Extract the [x, y] coordinate from the center of the cell holding the provided text.  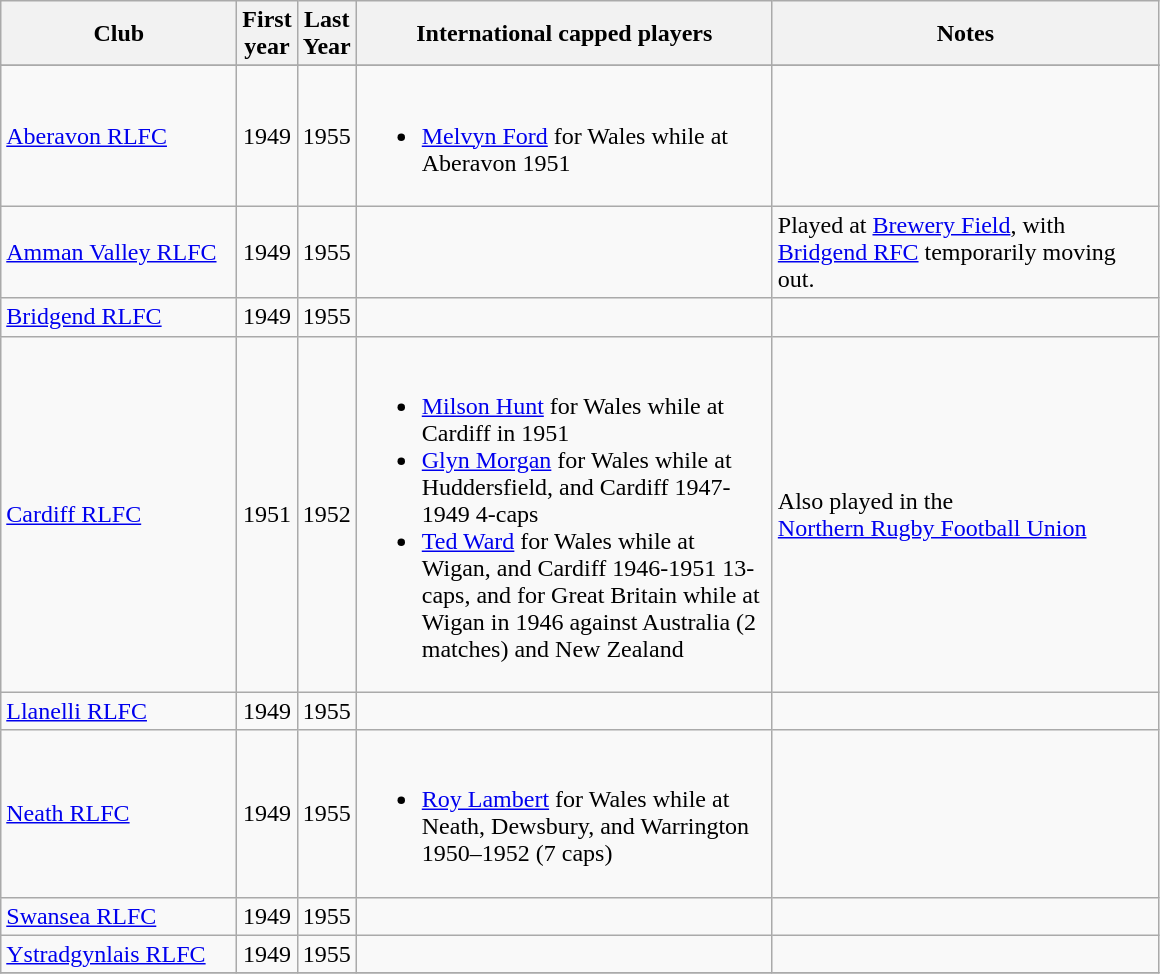
Notes [965, 34]
Aberavon RLFC [119, 136]
Bridgend RLFC [119, 317]
1951 [267, 514]
Melvyn Ford for Wales while at Aberavon 1951 [564, 136]
Swansea RLFC [119, 916]
Llanelli RLFC [119, 711]
First year [267, 34]
Also played in theNorthern Rugby Football Union [965, 514]
Amman Valley RLFC [119, 252]
1952 [326, 514]
Last Year [326, 34]
Played at Brewery Field, with Bridgend RFC temporarily moving out. [965, 252]
Ystradgynlais RLFC [119, 954]
Club [119, 34]
Neath RLFC [119, 814]
Cardiff RLFC [119, 514]
International capped players [564, 34]
Roy Lambert for Wales while at Neath, Dewsbury, and Warrington 1950–1952 (7 caps) [564, 814]
